Determine the [X, Y] coordinate at the center of the cell enclosing the given text.  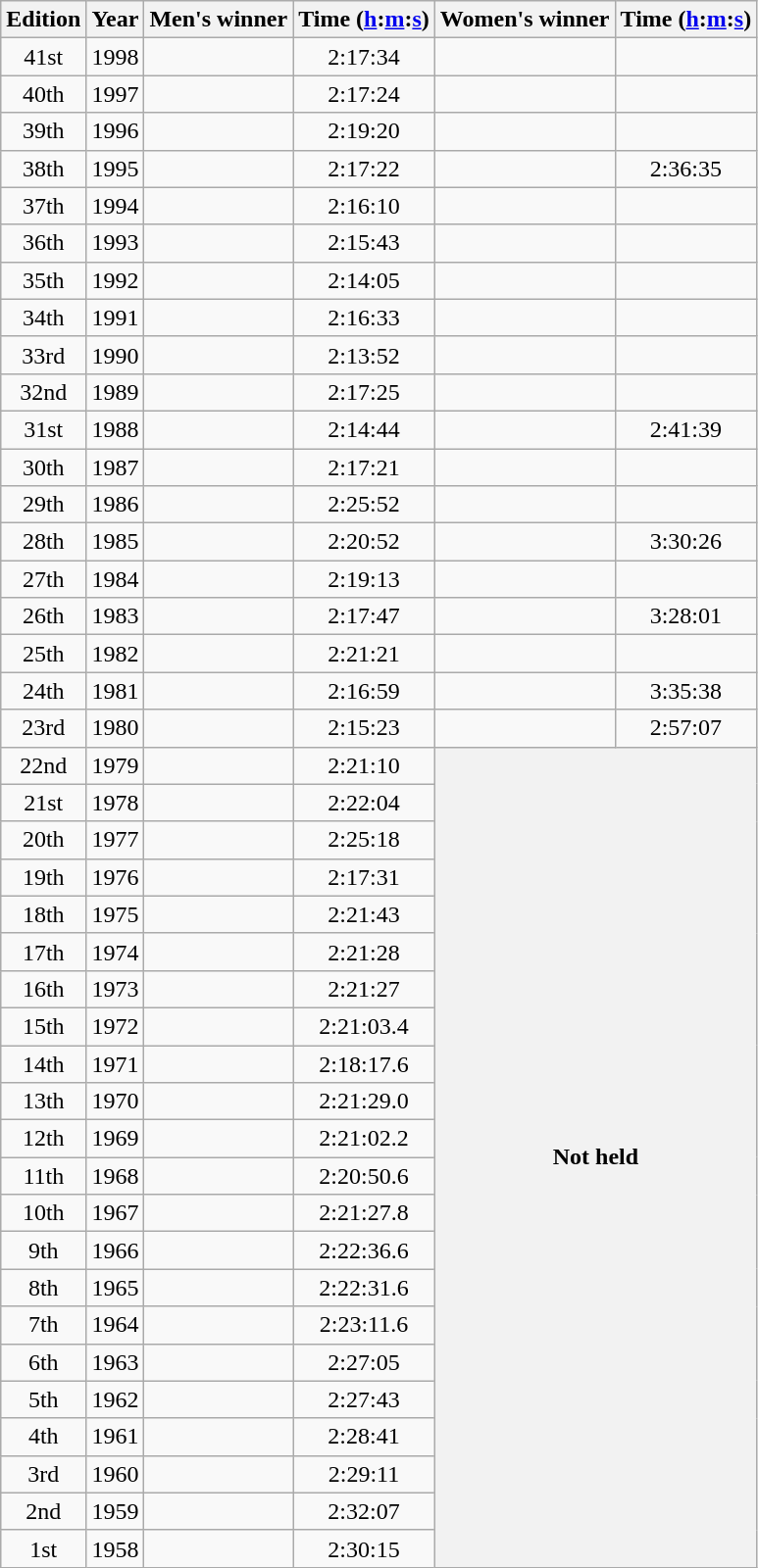
Not held [595, 1156]
1981 [116, 691]
25th [43, 654]
7th [43, 1325]
22nd [43, 765]
2:27:05 [365, 1362]
2:22:31.6 [365, 1288]
2:41:39 [686, 429]
Edition [43, 20]
17th [43, 952]
34th [43, 318]
4th [43, 1437]
18th [43, 914]
13th [43, 1102]
1976 [116, 877]
1959 [116, 1511]
2nd [43, 1511]
6th [43, 1362]
19th [43, 877]
2:21:43 [365, 914]
1958 [116, 1548]
1969 [116, 1139]
38th [43, 169]
2:22:04 [365, 803]
3:35:38 [686, 691]
15th [43, 1026]
16th [43, 989]
2:20:52 [365, 542]
2:21:29.0 [365, 1102]
2:18:17.6 [365, 1063]
1989 [116, 392]
29th [43, 505]
2:19:20 [365, 131]
1979 [116, 765]
2:28:41 [365, 1437]
24th [43, 691]
3:28:01 [686, 616]
Women's winner [525, 20]
2:17:47 [365, 616]
2:16:10 [365, 206]
40th [43, 94]
1991 [116, 318]
1st [43, 1548]
2:17:21 [365, 467]
2:27:43 [365, 1399]
2:16:59 [365, 691]
2:17:31 [365, 877]
1977 [116, 840]
1964 [116, 1325]
14th [43, 1063]
1998 [116, 57]
5th [43, 1399]
2:32:07 [365, 1511]
1974 [116, 952]
3:30:26 [686, 542]
10th [43, 1213]
1992 [116, 280]
1961 [116, 1437]
30th [43, 467]
2:15:23 [365, 728]
9th [43, 1250]
31st [43, 429]
2:17:24 [365, 94]
1975 [116, 914]
2:21:10 [365, 765]
2:57:07 [686, 728]
1982 [116, 654]
1970 [116, 1102]
2:21:27.8 [365, 1213]
1965 [116, 1288]
1994 [116, 206]
1966 [116, 1250]
8th [43, 1288]
36th [43, 243]
1971 [116, 1063]
39th [43, 131]
2:29:11 [365, 1474]
2:17:34 [365, 57]
1967 [116, 1213]
2:22:36.6 [365, 1250]
20th [43, 840]
12th [43, 1139]
1973 [116, 989]
28th [43, 542]
23rd [43, 728]
2:17:25 [365, 392]
2:21:02.2 [365, 1139]
26th [43, 616]
1990 [116, 355]
2:14:44 [365, 429]
2:15:43 [365, 243]
3rd [43, 1474]
2:16:33 [365, 318]
41st [43, 57]
27th [43, 579]
2:13:52 [365, 355]
32nd [43, 392]
Men's winner [219, 20]
1986 [116, 505]
2:21:21 [365, 654]
1984 [116, 579]
2:19:13 [365, 579]
1968 [116, 1176]
1995 [116, 169]
1983 [116, 616]
1993 [116, 243]
1963 [116, 1362]
1960 [116, 1474]
2:17:22 [365, 169]
1962 [116, 1399]
2:20:50.6 [365, 1176]
1985 [116, 542]
2:25:18 [365, 840]
35th [43, 280]
33rd [43, 355]
11th [43, 1176]
Year [116, 20]
37th [43, 206]
1972 [116, 1026]
1987 [116, 467]
1980 [116, 728]
1988 [116, 429]
2:21:28 [365, 952]
1996 [116, 131]
2:30:15 [365, 1548]
2:21:03.4 [365, 1026]
2:25:52 [365, 505]
2:36:35 [686, 169]
2:23:11.6 [365, 1325]
1978 [116, 803]
2:14:05 [365, 280]
2:21:27 [365, 989]
21st [43, 803]
1997 [116, 94]
